Scan for the cell matching the given text and deliver its (x, y) coordinate at center. 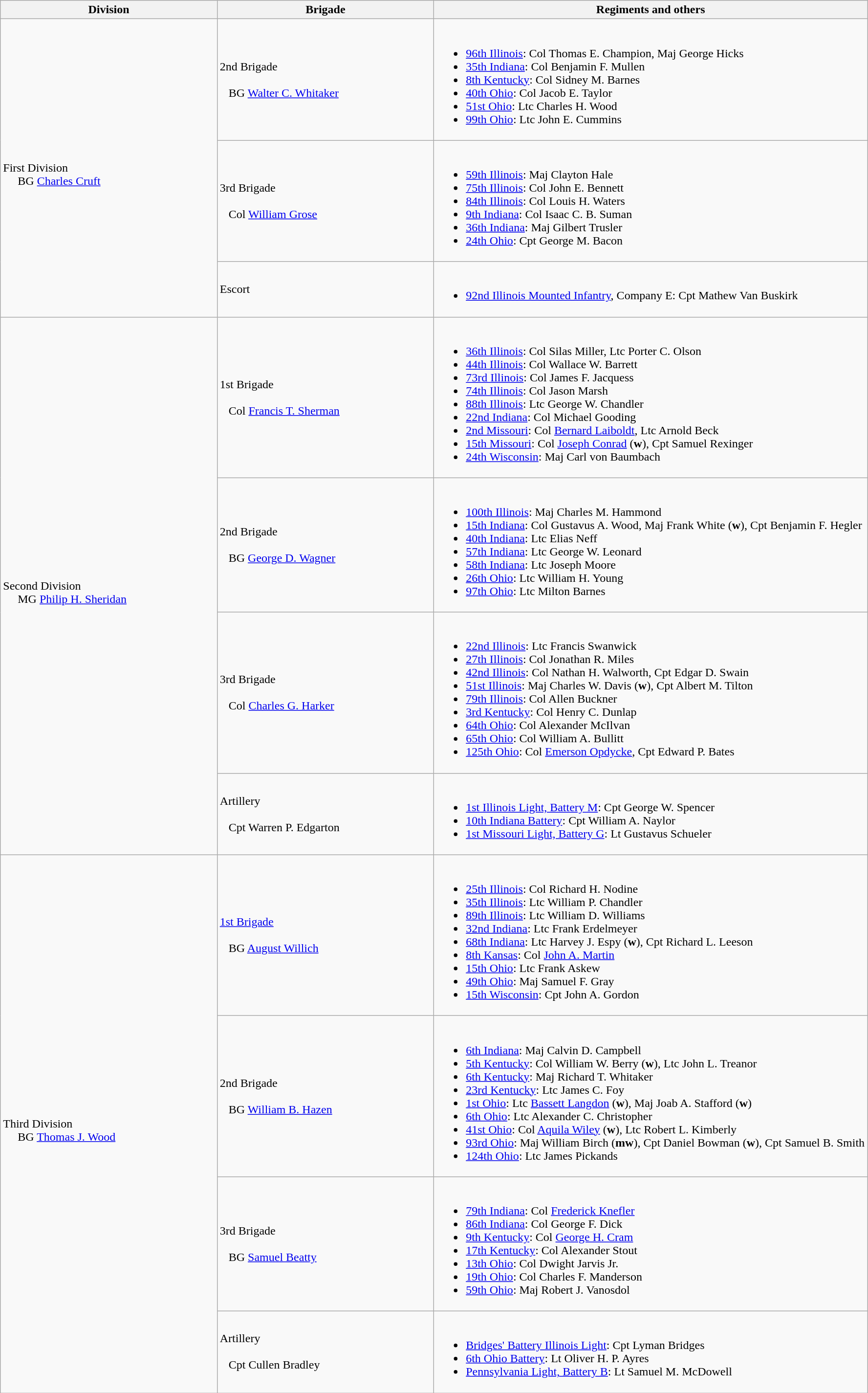
Bridges' Battery Illinois Light: Cpt Lyman Bridges6th Ohio Battery: Lt Oliver H. P. AyresPennsylvania Light, Battery B: Lt Samuel M. McDowell (651, 1351)
Escort (325, 289)
1st Brigade Col Francis T. Sherman (325, 397)
Artillery Cpt Cullen Bradley (325, 1351)
1st Brigade BG August Willich (325, 935)
Artillery Cpt Warren P. Edgarton (325, 814)
3rd Brigade BG Samuel Beatty (325, 1244)
3rd Brigade Col William Grose (325, 201)
Brigade (325, 10)
Second Division MG Philip H. Sheridan (108, 586)
First Division BG Charles Cruft (108, 168)
2nd Brigade BG William B. Hazen (325, 1096)
1st Illinois Light, Battery M: Cpt George W. Spencer10th Indiana Battery: Cpt William A. Naylor1st Missouri Light, Battery G: Lt Gustavus Schueler (651, 814)
2nd Brigade BG George D. Wagner (325, 545)
2nd Brigade BG Walter C. Whitaker (325, 80)
92nd Illinois Mounted Infantry, Company E: Cpt Mathew Van Buskirk (651, 289)
Third Division BG Thomas J. Wood (108, 1124)
3rd Brigade Col Charles G. Harker (325, 692)
Regiments and others (651, 10)
Division (108, 10)
